Determine the (x, y) coordinate at the center of the cell enclosing the given text.  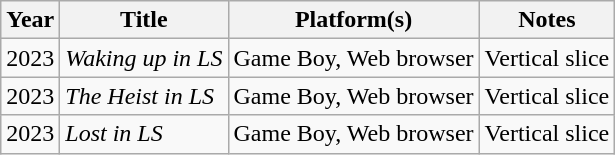
Year (30, 20)
Waking up in LS (144, 58)
Platform(s) (354, 20)
Lost in LS (144, 134)
Notes (547, 20)
Title (144, 20)
The Heist in LS (144, 96)
